For the text-containing cell, return its midpoint in [X, Y] coordinate format. 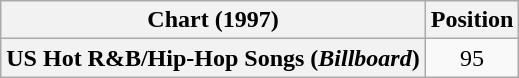
Chart (1997) [213, 20]
Position [472, 20]
95 [472, 58]
US Hot R&B/Hip-Hop Songs (Billboard) [213, 58]
